Detect which cell encompasses the target text, then output its (X, Y) center coordinate. 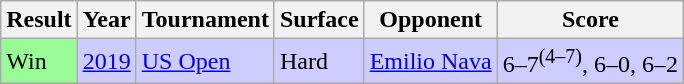
Surface (319, 20)
US Open (205, 62)
Tournament (205, 20)
Hard (319, 62)
Result (39, 20)
Year (106, 20)
6–7(4–7), 6–0, 6–2 (590, 62)
Opponent (430, 20)
Score (590, 20)
2019 (106, 62)
Emilio Nava (430, 62)
Win (39, 62)
